Pinpoint the cell where the given text exists, returning its (x, y) midpoint coordinate. 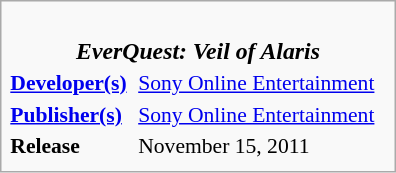
Developer(s) (72, 83)
Release (72, 146)
Publisher(s) (72, 114)
November 15, 2011 (262, 146)
EverQuest: Veil of Alaris (198, 38)
